Extract the (X, Y) coordinate from the center of the cell holding the provided text.  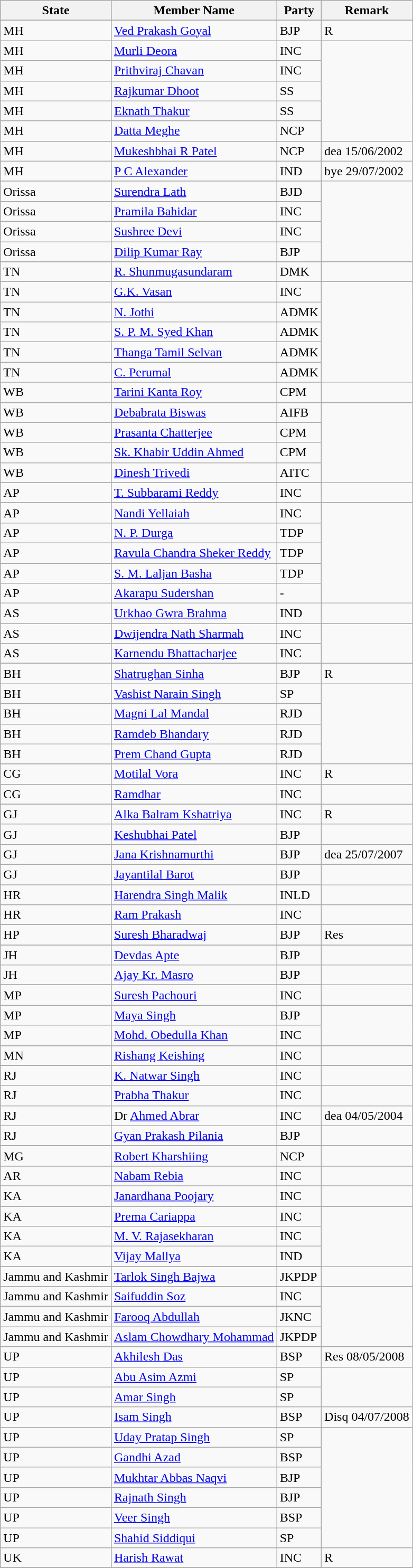
Magni Lal Mandal (194, 714)
Abu Asim Azmi (194, 1377)
Keshubhai Patel (194, 834)
AR (56, 1176)
Sushree Devi (194, 231)
Vashist Narain Singh (194, 694)
Aslam Chowdhary Mohammad (194, 1337)
Vijay Mallya (194, 1257)
Jana Krishnamurthi (194, 854)
Ram Prakash (194, 915)
Prithviraj Chavan (194, 71)
K. Natwar Singh (194, 1075)
Urkhao Gwra Brahma (194, 613)
Gandhi Azad (194, 1457)
Gyan Prakash Pilania (194, 1136)
G.K. Vasan (194, 292)
Surendra Lath (194, 191)
INLD (299, 895)
Farooq Abdullah (194, 1317)
AITC (299, 473)
Dr Ahmed Abrar (194, 1116)
Datta Meghe (194, 131)
R. Shunmugasundaram (194, 272)
Prema Cariappa (194, 1216)
Disq 04/07/2008 (367, 1417)
Res 08/05/2008 (367, 1357)
Suresh Pachouri (194, 995)
Res (367, 935)
Isam Singh (194, 1417)
Remark (367, 11)
Saifuddin Soz (194, 1297)
Suresh Bharadwaj (194, 935)
DMK (299, 272)
- (299, 593)
Prem Chand Gupta (194, 754)
MN (56, 1055)
Akarapu Sudershan (194, 593)
dea 04/05/2004 (367, 1116)
Veer Singh (194, 1517)
BJD (299, 191)
HP (56, 935)
Rajkumar Dhoot (194, 91)
T. Subbarami Reddy (194, 493)
Robert Kharshiing (194, 1156)
Nabam Rebia (194, 1176)
Dilip Kumar Ray (194, 252)
bye 29/07/2002 (367, 171)
JKNC (299, 1317)
Party (299, 11)
Tarlok Singh Bajwa (194, 1277)
Devdas Apte (194, 955)
Dinesh Trivedi (194, 473)
Shahid Siddiqui (194, 1538)
Harish Rawat (194, 1558)
Maya Singh (194, 1015)
dea 15/06/2002 (367, 151)
Prasanta Chatterjee (194, 432)
Nandi Yellaiah (194, 513)
Mohd. Obedulla Khan (194, 1035)
Ravula Chandra Sheker Reddy (194, 553)
S. P. M. Syed Khan (194, 332)
Akhilesh Das (194, 1357)
Thanga Tamil Selvan (194, 352)
Pramila Bahidar (194, 211)
State (56, 11)
Rishang Keishing (194, 1055)
Murli Deora (194, 51)
Karnendu Bhattacharjee (194, 654)
Uday Pratap Singh (194, 1437)
Member Name (194, 11)
Dwijendra Nath Sharmah (194, 634)
AIFB (299, 412)
Ramdeb Bhandary (194, 734)
Harendra Singh Malik (194, 895)
Rajnath Singh (194, 1497)
Amar Singh (194, 1397)
Eknath Thakur (194, 111)
Mukeshbhai R Patel (194, 151)
Ajay Kr. Masro (194, 975)
P C Alexander (194, 171)
Ved Prakash Goyal (194, 31)
Ramdhar (194, 794)
N. P. Durga (194, 533)
Alka Balram Kshatriya (194, 814)
S. M. Laljan Basha (194, 573)
Shatrughan Sinha (194, 674)
Motilal Vora (194, 774)
Sk. Khabir Uddin Ahmed (194, 452)
N. Jothi (194, 312)
Mukhtar Abbas Naqvi (194, 1477)
Prabha Thakur (194, 1095)
Debabrata Biswas (194, 412)
dea 25/07/2007 (367, 854)
C. Perumal (194, 372)
UK (56, 1558)
MG (56, 1156)
Jayantilal Barot (194, 874)
Tarini Kanta Roy (194, 392)
Janardhana Poojary (194, 1196)
M. V. Rajasekharan (194, 1236)
